Locate the cell with the specified text and output its (X, Y) center coordinate. 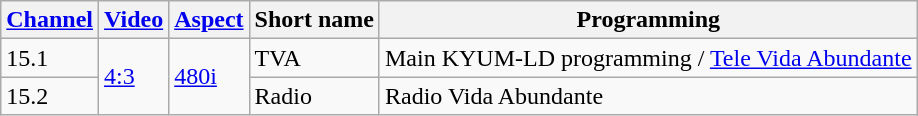
Radio (314, 96)
Video (134, 20)
Main KYUM-LD programming / Tele Vida Abundante (648, 58)
TVA (314, 58)
Aspect (209, 20)
Short name (314, 20)
15.1 (50, 58)
Radio Vida Abundante (648, 96)
4:3 (134, 77)
480i (209, 77)
Channel (50, 20)
15.2 (50, 96)
Programming (648, 20)
